Find where the given text appears and provide that cell's center as [X, Y] coordinate. 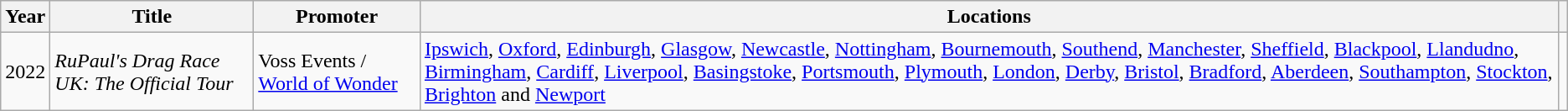
RuPaul's Drag Race UK: The Official Tour [152, 71]
Promoter [337, 17]
2022 [25, 71]
Voss Events / World of Wonder [337, 71]
Title [152, 17]
Year [25, 17]
Locations [988, 17]
